For the text-containing cell, return its midpoint in [x, y] coordinate format. 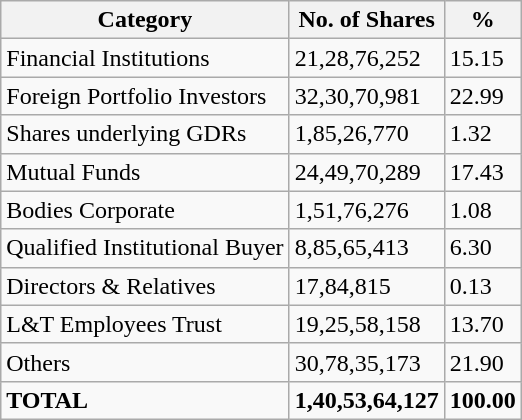
Others [145, 362]
32,30,70,981 [366, 96]
Directors & Relatives [145, 286]
21.90 [482, 362]
100.00 [482, 400]
6.30 [482, 248]
Bodies Corporate [145, 210]
24,49,70,289 [366, 172]
Financial Institutions [145, 58]
Category [145, 20]
1,51,76,276 [366, 210]
17,84,815 [366, 286]
Foreign Portfolio Investors [145, 96]
22.99 [482, 96]
Mutual Funds [145, 172]
17.43 [482, 172]
1,40,53,64,127 [366, 400]
Qualified Institutional Buyer [145, 248]
% [482, 20]
1.32 [482, 134]
8,85,65,413 [366, 248]
0.13 [482, 286]
30,78,35,173 [366, 362]
L&T Employees Trust [145, 324]
15.15 [482, 58]
No. of Shares [366, 20]
TOTAL [145, 400]
1,85,26,770 [366, 134]
19,25,58,158 [366, 324]
Shares underlying GDRs [145, 134]
13.70 [482, 324]
1.08 [482, 210]
21,28,76,252 [366, 58]
